Pinpoint the cell where the given text exists, returning its (X, Y) midpoint coordinate. 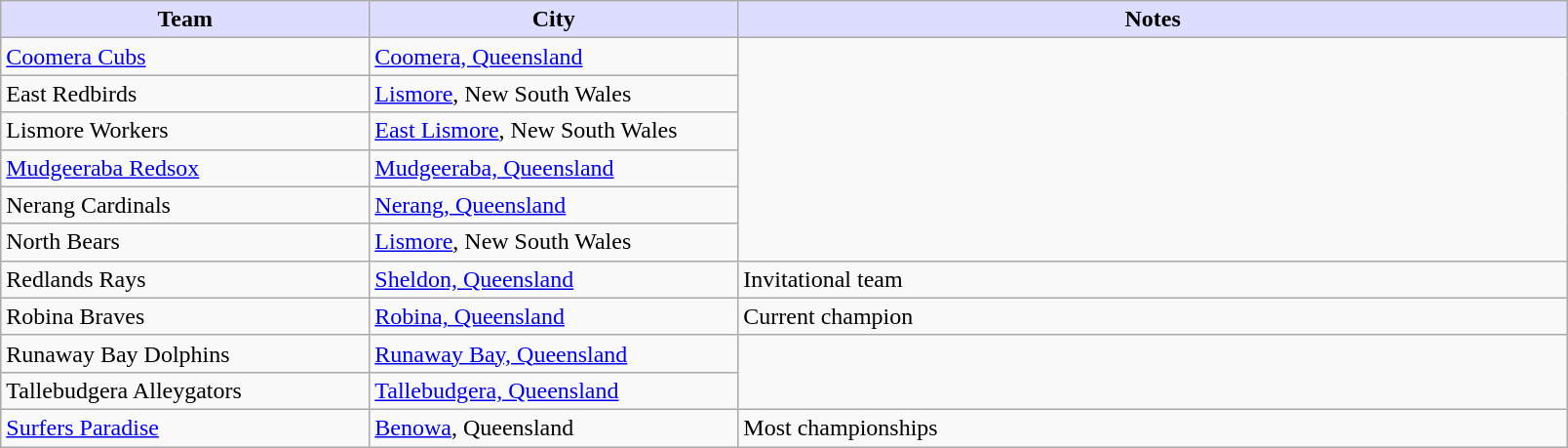
Team (185, 20)
Current champion (1153, 316)
Invitational team (1153, 279)
Tallebudgera, Queensland (554, 390)
Mudgeeraba Redsox (185, 168)
Redlands Rays (185, 279)
Coomera, Queensland (554, 57)
East Lismore, New South Wales (554, 131)
Robina, Queensland (554, 316)
City (554, 20)
Nerang, Queensland (554, 205)
North Bears (185, 242)
Lismore Workers (185, 131)
Mudgeeraba, Queensland (554, 168)
Runaway Bay, Queensland (554, 353)
Surfers Paradise (185, 428)
East Redbirds (185, 94)
Coomera Cubs (185, 57)
Robina Braves (185, 316)
Benowa, Queensland (554, 428)
Most championships (1153, 428)
Nerang Cardinals (185, 205)
Tallebudgera Alleygators (185, 390)
Sheldon, Queensland (554, 279)
Notes (1153, 20)
Runaway Bay Dolphins (185, 353)
